Detect which cell encompasses the target text, then output its [x, y] center coordinate. 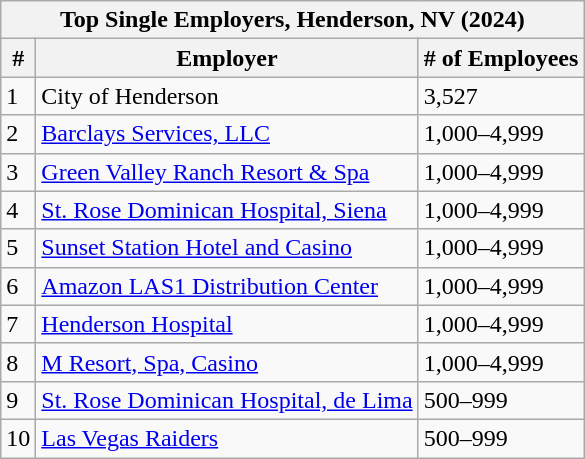
10 [18, 438]
5 [18, 248]
M Resort, Spa, Casino [227, 362]
Henderson Hospital [227, 324]
Top Single Employers, Henderson, NV (2024) [292, 20]
8 [18, 362]
3 [18, 172]
Employer [227, 58]
City of Henderson [227, 96]
7 [18, 324]
# of Employees [501, 58]
St. Rose Dominican Hospital, de Lima [227, 400]
Green Valley Ranch Resort & Spa [227, 172]
1 [18, 96]
2 [18, 134]
6 [18, 286]
4 [18, 210]
Sunset Station Hotel and Casino [227, 248]
3,527 [501, 96]
Amazon LAS1 Distribution Center [227, 286]
9 [18, 400]
St. Rose Dominican Hospital, Siena [227, 210]
# [18, 58]
Barclays Services, LLC [227, 134]
Las Vegas Raiders [227, 438]
